Determine the (X, Y) coordinate at the center of the cell enclosing the given text.  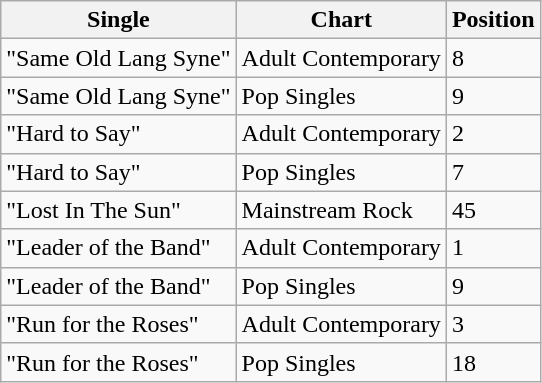
8 (493, 58)
18 (493, 362)
Mainstream Rock (341, 210)
Chart (341, 20)
2 (493, 134)
3 (493, 324)
7 (493, 172)
45 (493, 210)
"Lost In The Sun" (118, 210)
Single (118, 20)
Position (493, 20)
1 (493, 248)
